Identify which cell holds the provided text, then report its (x, y) central coordinate. 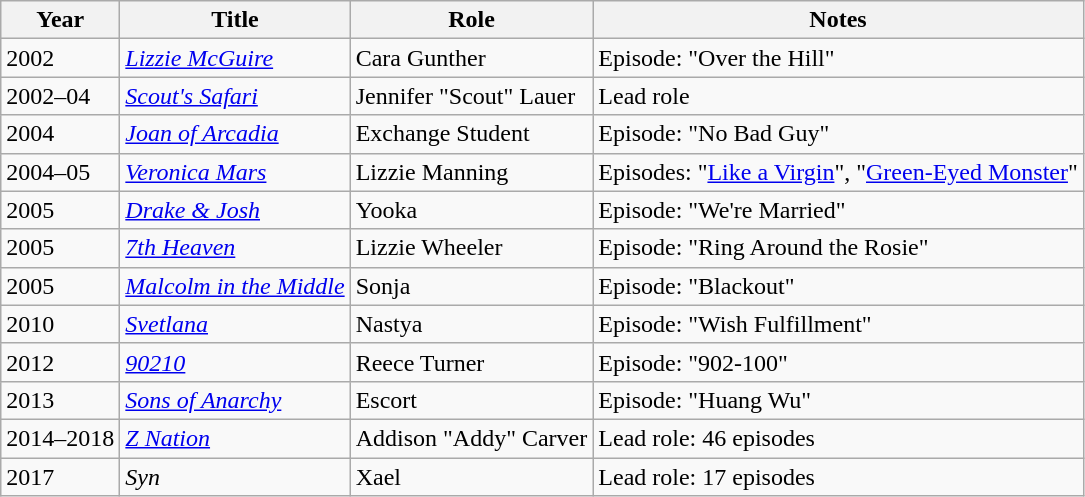
Xael (472, 477)
Episodes: "Like a Virgin", "Green-Eyed Monster" (838, 172)
Lead role: 17 episodes (838, 477)
2002–04 (60, 96)
7th Heaven (235, 248)
Episode: "Huang Wu" (838, 400)
Sons of Anarchy (235, 400)
2004–05 (60, 172)
2014–2018 (60, 438)
90210 (235, 362)
Joan of Arcadia (235, 134)
Malcolm in the Middle (235, 286)
Lizzie Wheeler (472, 248)
Episode: "Blackout" (838, 286)
Jennifer "Scout" Lauer (472, 96)
Episode: "Wish Fulfillment" (838, 324)
2012 (60, 362)
2010 (60, 324)
Lizzie McGuire (235, 58)
Episode: "Ring Around the Rosie" (838, 248)
Syn (235, 477)
Veronica Mars (235, 172)
2002 (60, 58)
Addison "Addy" Carver (472, 438)
Episode: "Over the Hill" (838, 58)
Svetlana (235, 324)
Lizzie Manning (472, 172)
Nastya (472, 324)
2004 (60, 134)
Reece Turner (472, 362)
Yooka (472, 210)
2017 (60, 477)
Escort (472, 400)
2013 (60, 400)
Episode: "902-100" (838, 362)
Lead role (838, 96)
Year (60, 20)
Episode: "No Bad Guy" (838, 134)
Episode: "We're Married" (838, 210)
Title (235, 20)
Drake & Josh (235, 210)
Notes (838, 20)
Scout's Safari (235, 96)
Sonja (472, 286)
Exchange Student (472, 134)
Lead role: 46 episodes (838, 438)
Role (472, 20)
Z Nation (235, 438)
Cara Gunther (472, 58)
